Output the (X, Y) coordinate of the center of the cell containing the given text.  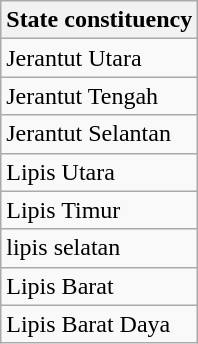
lipis selatan (100, 248)
Jerantut Utara (100, 58)
Jerantut Selantan (100, 134)
State constituency (100, 20)
Lipis Barat Daya (100, 324)
Jerantut Tengah (100, 96)
Lipis Barat (100, 286)
Lipis Utara (100, 172)
Lipis Timur (100, 210)
